Scan for the cell matching the given text and deliver its (X, Y) coordinate at center. 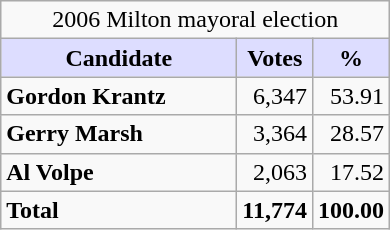
100.00 (352, 210)
Candidate (119, 58)
Total (119, 210)
2,063 (275, 172)
Votes (275, 58)
% (352, 58)
11,774 (275, 210)
Al Volpe (119, 172)
28.57 (352, 134)
2006 Milton mayoral election (196, 20)
Gerry Marsh (119, 134)
3,364 (275, 134)
53.91 (352, 96)
Gordon Krantz (119, 96)
6,347 (275, 96)
17.52 (352, 172)
